Provide the [x, y] coordinate of the cell's center where the given text is located.  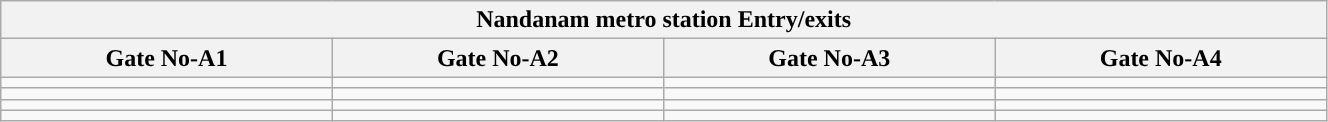
Gate No-A3 [830, 58]
Nandanam metro station Entry/exits [664, 20]
Gate No-A4 [1160, 58]
Gate No-A1 [166, 58]
Gate No-A2 [498, 58]
